Scan for the cell matching the given text and deliver its (X, Y) coordinate at center. 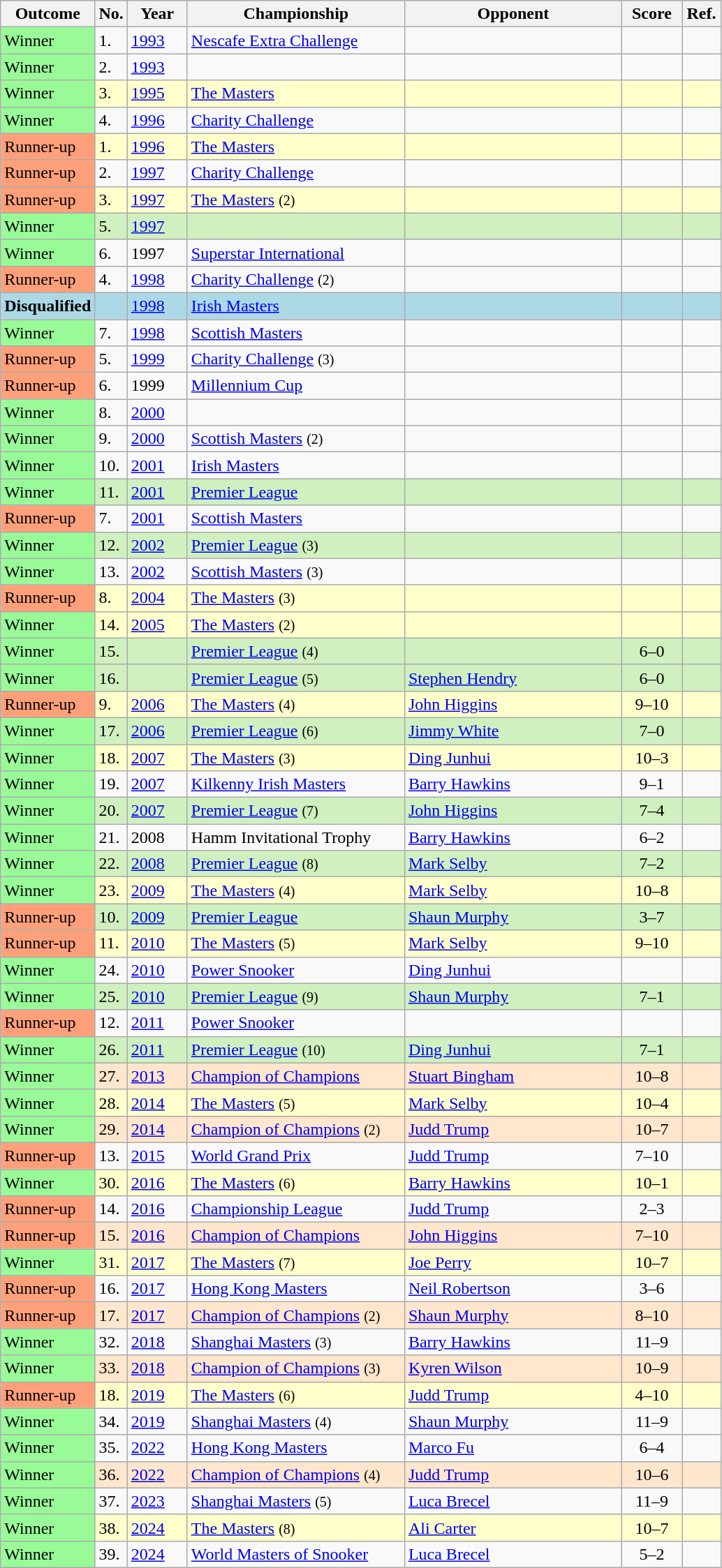
2015 (157, 1156)
34. (111, 1421)
2005 (157, 625)
Premier League (5) (296, 678)
Outcome (47, 14)
2–3 (651, 1209)
Jimmy White (513, 731)
Premier League (10) (296, 1050)
37. (111, 1501)
33. (111, 1368)
1995 (157, 94)
Ref. (701, 14)
35. (111, 1448)
Superstar International (296, 253)
Stephen Hendry (513, 678)
8–10 (651, 1315)
Premier League (3) (296, 545)
Champion of Champions (3) (296, 1368)
3–6 (651, 1289)
The Masters (7) (296, 1262)
6–4 (651, 1448)
29. (111, 1129)
No. (111, 14)
Premier League (9) (296, 996)
Stuart Bingham (513, 1076)
World Grand Prix (296, 1156)
Disqualified (47, 306)
World Masters of Snooker (296, 1554)
26. (111, 1050)
22. (111, 864)
Shanghai Masters (4) (296, 1421)
10–3 (651, 757)
38. (111, 1528)
27. (111, 1076)
Millennium Cup (296, 386)
10–4 (651, 1103)
39. (111, 1554)
Scottish Masters (3) (296, 572)
7–4 (651, 811)
Championship (296, 14)
20. (111, 811)
25. (111, 996)
Charity Challenge (3) (296, 359)
Joe Perry (513, 1262)
Kilkenny Irish Masters (296, 784)
Charity Challenge (2) (296, 279)
21. (111, 837)
Championship League (296, 1209)
2023 (157, 1501)
Neil Robertson (513, 1289)
31. (111, 1262)
Shanghai Masters (3) (296, 1342)
3–7 (651, 917)
Nescafe Extra Challenge (296, 40)
Year (157, 14)
Scottish Masters (2) (296, 439)
Hamm Invitational Trophy (296, 837)
36. (111, 1474)
Premier League (6) (296, 731)
23. (111, 890)
28. (111, 1103)
10–6 (651, 1474)
7–2 (651, 864)
32. (111, 1342)
Shanghai Masters (5) (296, 1501)
Score (651, 14)
Premier League (8) (296, 864)
Premier League (7) (296, 811)
19. (111, 784)
7–0 (651, 731)
Marco Fu (513, 1448)
2013 (157, 1076)
5–2 (651, 1554)
2004 (157, 598)
Kyren Wilson (513, 1368)
Ali Carter (513, 1528)
10–1 (651, 1183)
6–2 (651, 837)
9–1 (651, 784)
The Masters (8) (296, 1528)
10–9 (651, 1368)
4–10 (651, 1395)
Champion of Champions (4) (296, 1474)
24. (111, 970)
Opponent (513, 14)
30. (111, 1183)
Premier League (4) (296, 651)
